Locate the cell with the specified text and output its [x, y] center coordinate. 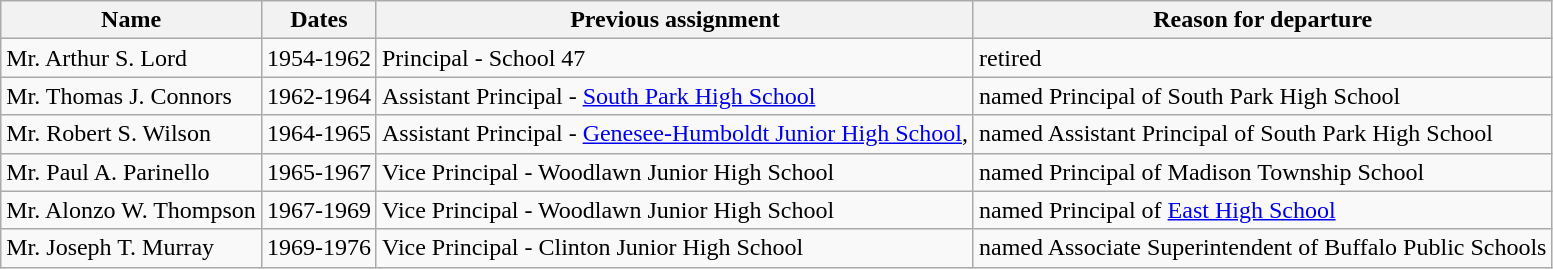
1967-1969 [318, 210]
named Assistant Principal of South Park High School [1262, 134]
Reason for departure [1262, 20]
Principal - School 47 [674, 58]
1954-1962 [318, 58]
1969-1976 [318, 248]
named Principal of East High School [1262, 210]
Assistant Principal - South Park High School [674, 96]
named Principal of South Park High School [1262, 96]
1965-1967 [318, 172]
Mr. Thomas J. Connors [132, 96]
Dates [318, 20]
Previous assignment [674, 20]
named Associate Superintendent of Buffalo Public Schools [1262, 248]
retired [1262, 58]
1962-1964 [318, 96]
named Principal of Madison Township School [1262, 172]
Assistant Principal - Genesee-Humboldt Junior High School, [674, 134]
Mr. Joseph T. Murray [132, 248]
Name [132, 20]
Mr. Arthur S. Lord [132, 58]
Mr. Alonzo W. Thompson [132, 210]
Vice Principal - Clinton Junior High School [674, 248]
1964-1965 [318, 134]
Mr. Robert S. Wilson [132, 134]
Mr. Paul A. Parinello [132, 172]
